Pinpoint the cell where the given text exists, returning its [x, y] midpoint coordinate. 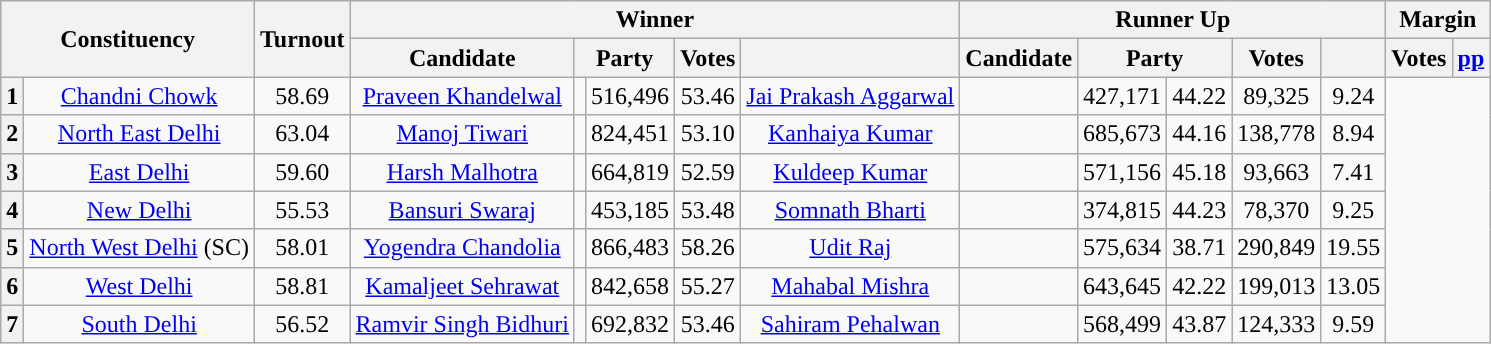
44.22 [1200, 96]
692,832 [630, 324]
571,156 [1122, 172]
Ramvir Singh Bidhuri [462, 324]
53.48 [708, 210]
Jai Prakash Aggarwal [850, 96]
19.55 [1354, 248]
643,645 [1122, 286]
7.41 [1354, 172]
290,849 [1276, 248]
Winner [655, 20]
Praveen Khandelwal [462, 96]
55.53 [303, 210]
Yogendra Chandolia [462, 248]
13.05 [1354, 286]
8.94 [1354, 134]
427,171 [1122, 96]
Sahiram Pehalwan [850, 324]
Kamaljeet Sehrawat [462, 286]
East Delhi [140, 172]
3 [12, 172]
59.60 [303, 172]
Chandni Chowk [140, 96]
43.87 [1200, 324]
6 [12, 286]
685,673 [1122, 134]
45.18 [1200, 172]
58.69 [303, 96]
63.04 [303, 134]
New Delhi [140, 210]
453,185 [630, 210]
44.16 [1200, 134]
52.59 [708, 172]
pp [1471, 58]
516,496 [630, 96]
Mahabal Mishra [850, 286]
374,815 [1122, 210]
56.52 [303, 324]
9.25 [1354, 210]
Runner Up [1173, 20]
South Delhi [140, 324]
124,333 [1276, 324]
North East Delhi [140, 134]
Somnath Bharti [850, 210]
9.59 [1354, 324]
2 [12, 134]
664,819 [630, 172]
53.10 [708, 134]
78,370 [1276, 210]
568,499 [1122, 324]
824,451 [630, 134]
Udit Raj [850, 248]
199,013 [1276, 286]
Kuldeep Kumar [850, 172]
1 [12, 96]
44.23 [1200, 210]
5 [12, 248]
Bansuri Swaraj [462, 210]
866,483 [630, 248]
7 [12, 324]
Turnout [303, 39]
55.27 [708, 286]
Manoj Tiwari [462, 134]
West Delhi [140, 286]
Kanhaiya Kumar [850, 134]
138,778 [1276, 134]
58.01 [303, 248]
842,658 [630, 286]
Margin [1438, 20]
38.71 [1200, 248]
93,663 [1276, 172]
42.22 [1200, 286]
Constituency [128, 39]
9.24 [1354, 96]
Harsh Malhotra [462, 172]
575,634 [1122, 248]
58.81 [303, 286]
58.26 [708, 248]
4 [12, 210]
North West Delhi (SC) [140, 248]
89,325 [1276, 96]
